Scan for the cell matching the given text and deliver its [x, y] coordinate at center. 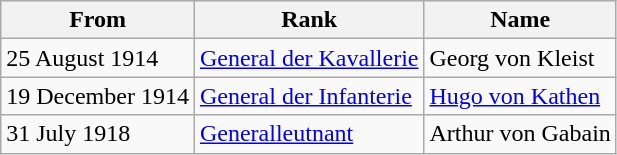
31 July 1918 [98, 134]
25 August 1914 [98, 58]
19 December 1914 [98, 96]
Name [520, 20]
Arthur von Gabain [520, 134]
General der Kavallerie [309, 58]
Georg von Kleist [520, 58]
General der Infanterie [309, 96]
Hugo von Kathen [520, 96]
Generalleutnant [309, 134]
Rank [309, 20]
From [98, 20]
